For the text-containing cell, return its midpoint in (x, y) coordinate format. 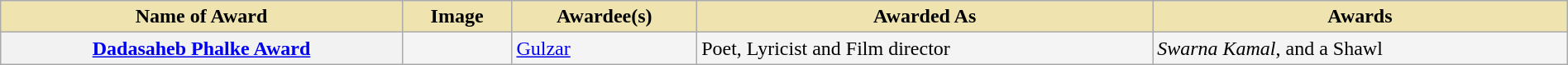
Awardee(s) (605, 17)
Poet, Lyricist and Film director (925, 48)
Awarded As (925, 17)
Dadasaheb Phalke Award (202, 48)
Swarna Kamal, and a Shawl (1360, 48)
Awards (1360, 17)
Image (457, 17)
Gulzar (605, 48)
Name of Award (202, 17)
